Detect which cell encompasses the target text, then output its (X, Y) center coordinate. 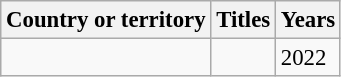
Titles (244, 20)
Country or territory (106, 20)
Years (308, 20)
2022 (308, 58)
